For the text-containing cell, return its midpoint in (x, y) coordinate format. 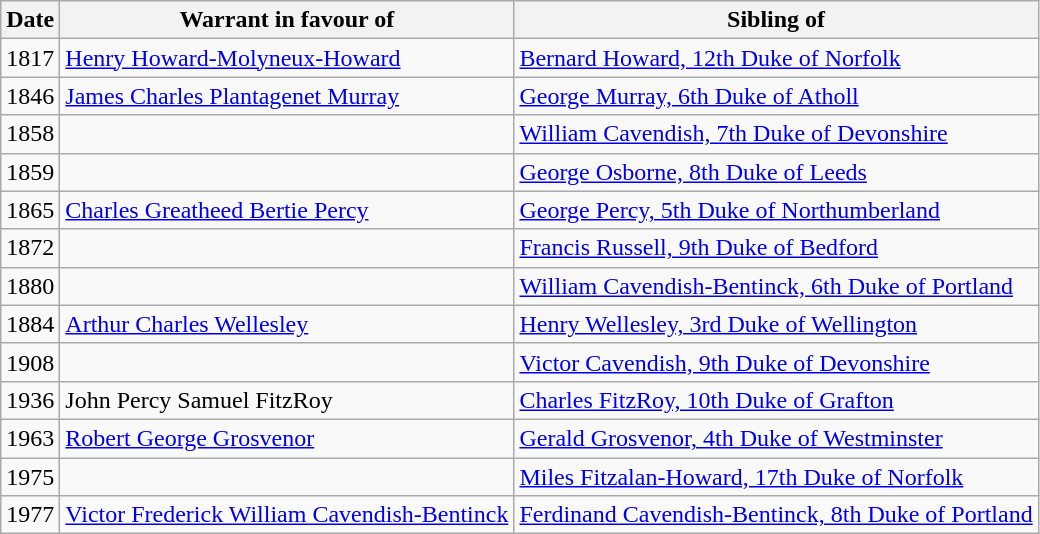
1977 (30, 515)
Charles FitzRoy, 10th Duke of Grafton (776, 400)
Victor Cavendish, 9th Duke of Devonshire (776, 362)
1865 (30, 210)
Henry Wellesley, 3rd Duke of Wellington (776, 324)
1846 (30, 96)
George Percy, 5th Duke of Northumberland (776, 210)
Charles Greatheed Bertie Percy (287, 210)
James Charles Plantagenet Murray (287, 96)
William Cavendish, 7th Duke of Devonshire (776, 134)
Sibling of (776, 20)
Robert George Grosvenor (287, 438)
1880 (30, 286)
1936 (30, 400)
1884 (30, 324)
1908 (30, 362)
Francis Russell, 9th Duke of Bedford (776, 248)
1858 (30, 134)
1859 (30, 172)
Arthur Charles Wellesley (287, 324)
1872 (30, 248)
1817 (30, 58)
William Cavendish-Bentinck, 6th Duke of Portland (776, 286)
Warrant in favour of (287, 20)
Henry Howard-Molyneux-Howard (287, 58)
Bernard Howard, 12th Duke of Norfolk (776, 58)
Ferdinand Cavendish-Bentinck, 8th Duke of Portland (776, 515)
Miles Fitzalan-Howard, 17th Duke of Norfolk (776, 477)
George Murray, 6th Duke of Atholl (776, 96)
1975 (30, 477)
George Osborne, 8th Duke of Leeds (776, 172)
John Percy Samuel FitzRoy (287, 400)
Victor Frederick William Cavendish-Bentinck (287, 515)
Gerald Grosvenor, 4th Duke of Westminster (776, 438)
1963 (30, 438)
Date (30, 20)
